Return [x, y] of the center of cell containing provided text 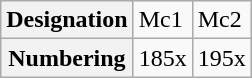
Numbering [67, 58]
185x [162, 58]
195x [222, 58]
Mc2 [222, 20]
Mc1 [162, 20]
Designation [67, 20]
